Search for the cell housing the specified text and yield its [X, Y] center coordinate. 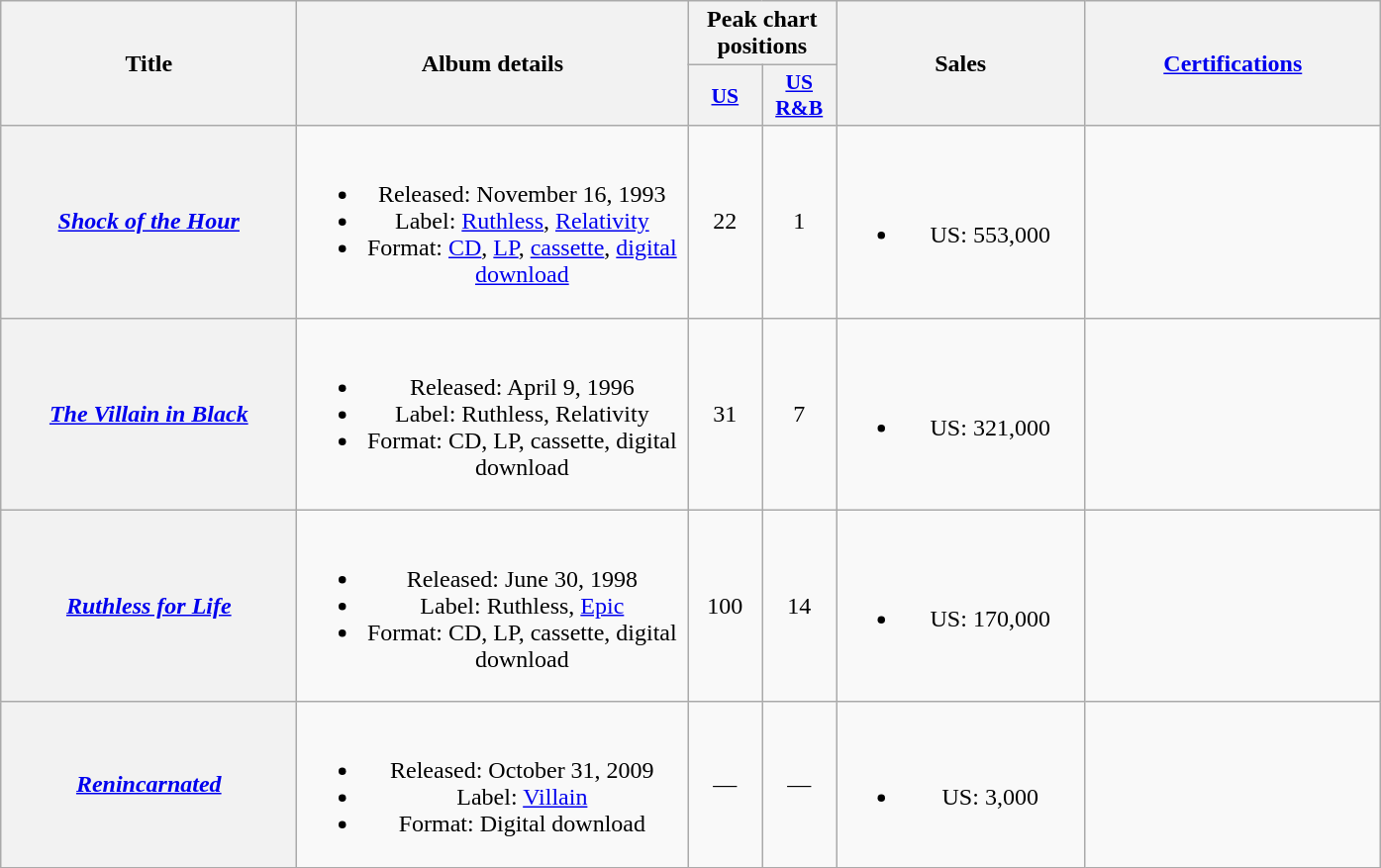
22 [725, 222]
14 [800, 606]
US R&B [800, 95]
31 [725, 414]
100 [725, 606]
1 [800, 222]
The Villain in Black [148, 414]
Title [148, 63]
Album details [493, 63]
Sales [960, 63]
Released: October 31, 2009Label: VillainFormat: Digital download [493, 784]
Released: June 30, 1998Label: Ruthless, EpicFormat: CD, LP, cassette, digital download [493, 606]
Peak chart positions [762, 34]
7 [800, 414]
US: 3,000 [960, 784]
Ruthless for Life [148, 606]
Certifications [1233, 63]
US: 553,000 [960, 222]
Released: April 9, 1996Label: Ruthless, RelativityFormat: CD, LP, cassette, digital download [493, 414]
Released: November 16, 1993Label: Ruthless, RelativityFormat: CD, LP, cassette, digital download [493, 222]
Renincarnated [148, 784]
US [725, 95]
US: 170,000 [960, 606]
Shock of the Hour [148, 222]
US: 321,000 [960, 414]
